Pinpoint the cell where the given text exists, returning its (X, Y) midpoint coordinate. 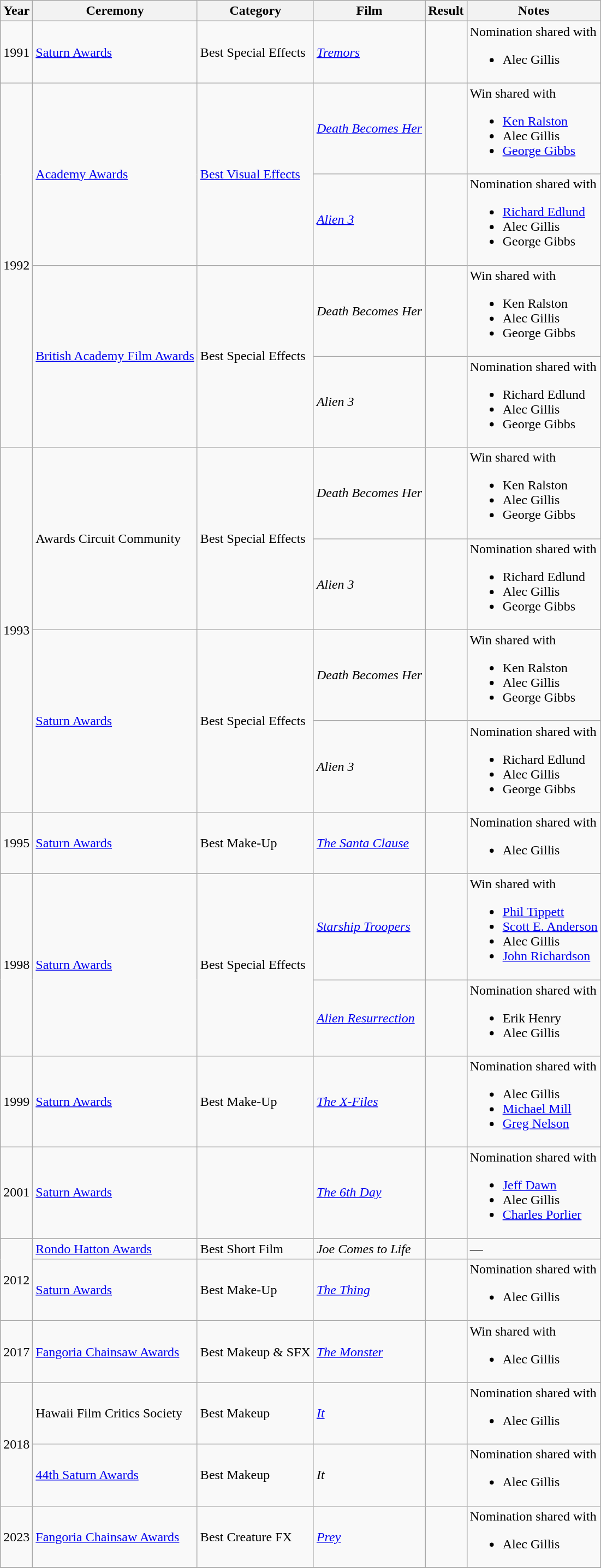
Film (369, 11)
Category (255, 11)
— (534, 1249)
The Thing (369, 1290)
Best Creature FX (255, 1536)
Academy Awards (115, 174)
The X-Files (369, 1102)
Ceremony (115, 11)
2001 (16, 1193)
2023 (16, 1536)
Result (446, 11)
1992 (16, 265)
44th Saturn Awards (115, 1475)
2012 (16, 1280)
The 6th Day (369, 1193)
Nomination shared withErik HenryAlec Gillis (534, 1018)
Tremors (369, 52)
Best Visual Effects (255, 174)
Nomination shared withAlec GillisMichael MillGreg Nelson (534, 1102)
Alien Resurrection (369, 1018)
Prey (369, 1536)
The Santa Clause (369, 842)
Best Short Film (255, 1249)
1998 (16, 965)
2018 (16, 1444)
Hawaii Film Critics Society (115, 1413)
Awards Circuit Community (115, 538)
1999 (16, 1102)
Notes (534, 11)
Rondo Hatton Awards (115, 1249)
Best Makeup & SFX (255, 1352)
Win shared withPhil TippettScott E. AndersonAlec GillisJohn Richardson (534, 926)
Year (16, 11)
Starship Troopers (369, 926)
Nomination shared withJeff DawnAlec GillisCharles Porlier (534, 1193)
1995 (16, 842)
2017 (16, 1352)
Joe Comes to Life (369, 1249)
The Monster (369, 1352)
1991 (16, 52)
Win shared withAlec Gillis (534, 1352)
1993 (16, 630)
British Academy Film Awards (115, 356)
